Locate the cell with the specified text and output its (x, y) center coordinate. 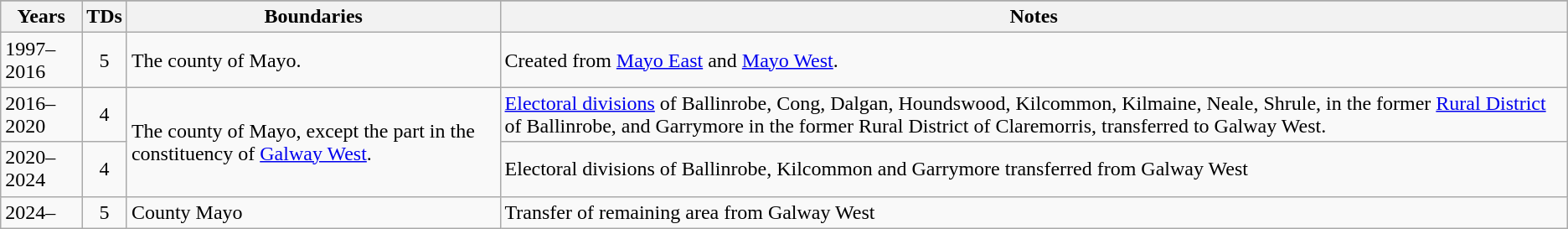
Transfer of remaining area from Galway West (1034, 212)
Years (42, 17)
2016–2020 (42, 114)
Electoral divisions of Ballinrobe, Kilcommon and Garrymore transferred from Galway West (1034, 169)
County Mayo (313, 212)
Boundaries (313, 17)
Created from Mayo East and Mayo West. (1034, 60)
2020–2024 (42, 169)
Notes (1034, 17)
1997–2016 (42, 60)
2024– (42, 212)
The county of Mayo, except the part in the constituency of Galway West. (313, 142)
The county of Mayo. (313, 60)
TDs (105, 17)
